Output the [x, y] coordinate of the center of the cell containing the given text.  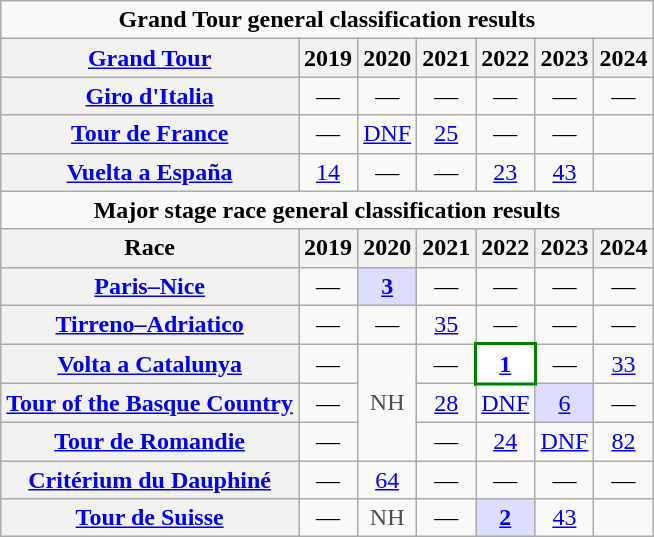
Race [150, 248]
Tour de France [150, 134]
Vuelta a España [150, 172]
14 [328, 172]
2 [506, 518]
28 [446, 404]
23 [506, 172]
33 [624, 364]
64 [388, 479]
Giro d'Italia [150, 96]
3 [388, 286]
35 [446, 324]
Critérium du Dauphiné [150, 479]
Paris–Nice [150, 286]
Tirreno–Adriatico [150, 324]
6 [564, 404]
24 [506, 441]
Major stage race general classification results [327, 210]
Grand Tour [150, 58]
Tour de Suisse [150, 518]
25 [446, 134]
Tour of the Basque Country [150, 404]
82 [624, 441]
1 [506, 364]
Tour de Romandie [150, 441]
Volta a Catalunya [150, 364]
Grand Tour general classification results [327, 20]
